Output the [X, Y] coordinate of the center of the cell containing the given text.  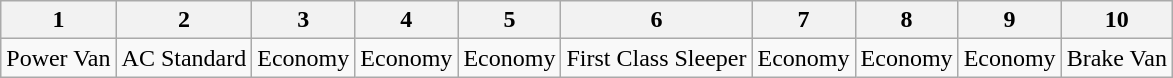
7 [804, 20]
3 [304, 20]
8 [906, 20]
2 [184, 20]
5 [510, 20]
1 [58, 20]
AC Standard [184, 58]
6 [656, 20]
4 [406, 20]
First Class Sleeper [656, 58]
10 [1116, 20]
9 [1010, 20]
Power Van [58, 58]
Brake Van [1116, 58]
